Detect which cell encompasses the target text, then output its (X, Y) center coordinate. 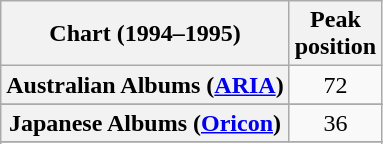
Japanese Albums (Oricon) (145, 123)
Chart (1994–1995) (145, 34)
Australian Albums (ARIA) (145, 85)
72 (335, 85)
36 (335, 123)
Peak position (335, 34)
